Find where the given text appears and provide that cell's center as [x, y] coordinate. 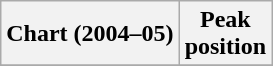
Peak position [225, 34]
Chart (2004–05) [90, 34]
